Extract the (x, y) coordinate from the center of the cell holding the provided text.  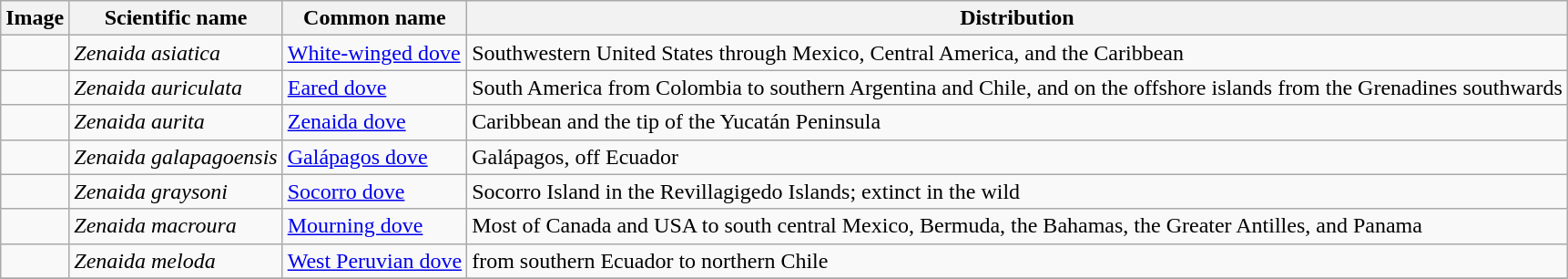
West Peruvian dove (374, 261)
Socorro Island in the Revillagigedo Islands; extinct in the wild (1018, 191)
Most of Canada and USA to south central Mexico, Bermuda, the Bahamas, the Greater Antilles, and Panama (1018, 226)
Socorro dove (374, 191)
Zenaida dove (374, 122)
Common name (374, 18)
Scientific name (176, 18)
South America from Colombia to southern Argentina and Chile, and on the offshore islands from the Grenadines southwards (1018, 88)
Eared dove (374, 88)
White-winged dove (374, 53)
Zenaida macroura (176, 226)
Zenaida auriculata (176, 88)
Zenaida asiatica (176, 53)
Zenaida aurita (176, 122)
from southern Ecuador to northern Chile (1018, 261)
Zenaida meloda (176, 261)
Zenaida galapagoensis (176, 157)
Distribution (1018, 18)
Image (35, 18)
Galápagos dove (374, 157)
Mourning dove (374, 226)
Galápagos, off Ecuador (1018, 157)
Caribbean and the tip of the Yucatán Peninsula (1018, 122)
Southwestern United States through Mexico, Central America, and the Caribbean (1018, 53)
Zenaida graysoni (176, 191)
